For the text-containing cell, return its midpoint in (x, y) coordinate format. 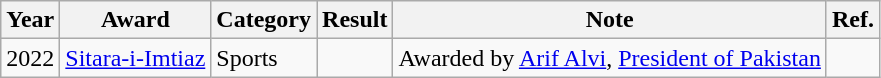
Sitara-i-Imtiaz (136, 58)
Sports (264, 58)
Category (264, 20)
Award (136, 20)
2022 (30, 58)
Ref. (852, 20)
Result (355, 20)
Year (30, 20)
Awarded by Arif Alvi, President of Pakistan (610, 58)
Note (610, 20)
